Find where the given text appears and provide that cell's center as [X, Y] coordinate. 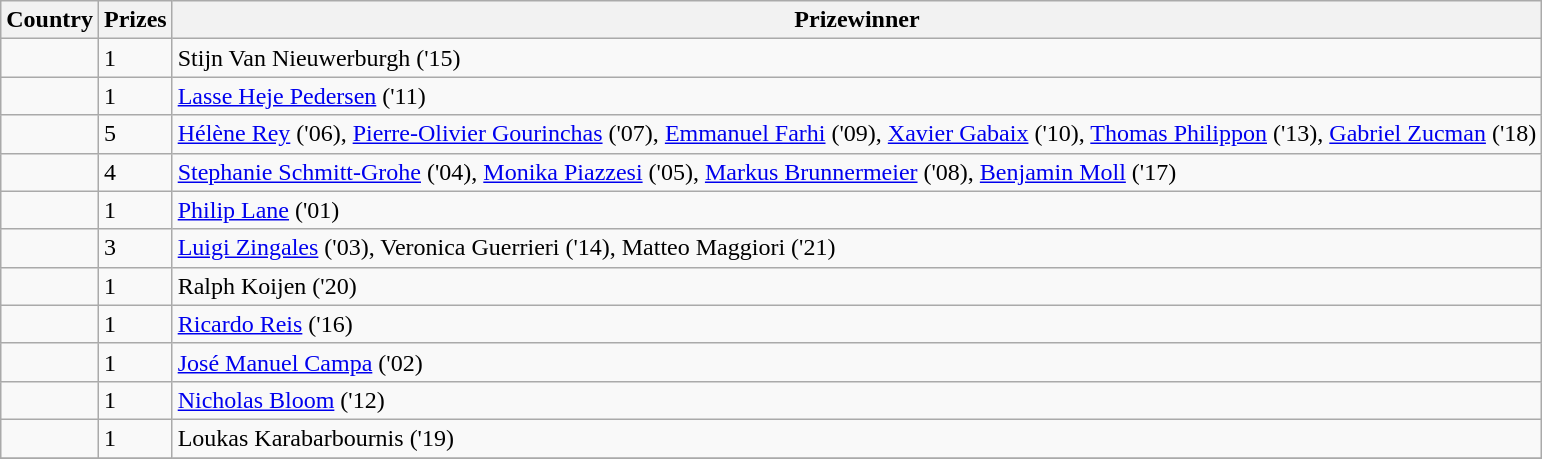
José Manuel Campa ('02) [857, 362]
Luigi Zingales ('03), Veronica Guerrieri ('14), Matteo Maggiori ('21) [857, 248]
Hélène Rey ('06), Pierre-Olivier Gourinchas ('07), Emmanuel Farhi ('09), Xavier Gabaix ('10), Thomas Philippon ('13), Gabriel Zucman ('18) [857, 134]
Lasse Heje Pedersen ('11) [857, 96]
4 [135, 172]
Ralph Koijen ('20) [857, 286]
Philip Lane ('01) [857, 210]
Stephanie Schmitt-Grohe ('04), Monika Piazzesi ('05), Markus Brunnermeier ('08), Benjamin Moll ('17) [857, 172]
5 [135, 134]
Nicholas Bloom ('12) [857, 400]
3 [135, 248]
Prizewinner [857, 20]
Loukas Karabarbournis ('19) [857, 438]
Ricardo Reis ('16) [857, 324]
Country [50, 20]
Stijn Van Nieuwerburgh ('15) [857, 58]
Prizes [135, 20]
